Search for the cell housing the specified text and yield its [X, Y] center coordinate. 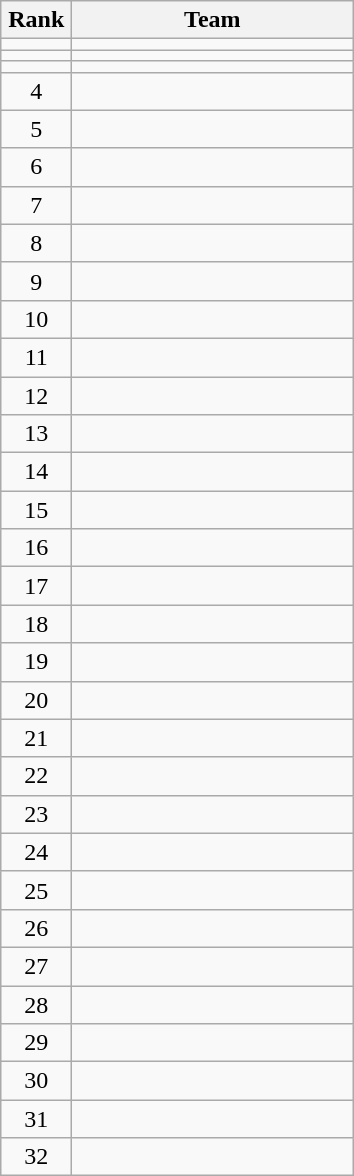
9 [36, 281]
Rank [36, 20]
30 [36, 1081]
22 [36, 776]
26 [36, 928]
23 [36, 814]
11 [36, 357]
29 [36, 1043]
Team [212, 20]
32 [36, 1157]
28 [36, 1005]
25 [36, 890]
31 [36, 1119]
15 [36, 510]
19 [36, 662]
8 [36, 243]
5 [36, 129]
21 [36, 738]
6 [36, 167]
24 [36, 852]
27 [36, 966]
17 [36, 586]
4 [36, 91]
12 [36, 395]
7 [36, 205]
14 [36, 472]
10 [36, 319]
13 [36, 434]
16 [36, 548]
20 [36, 700]
18 [36, 624]
